Locate the cell with the specified text and output its (X, Y) center coordinate. 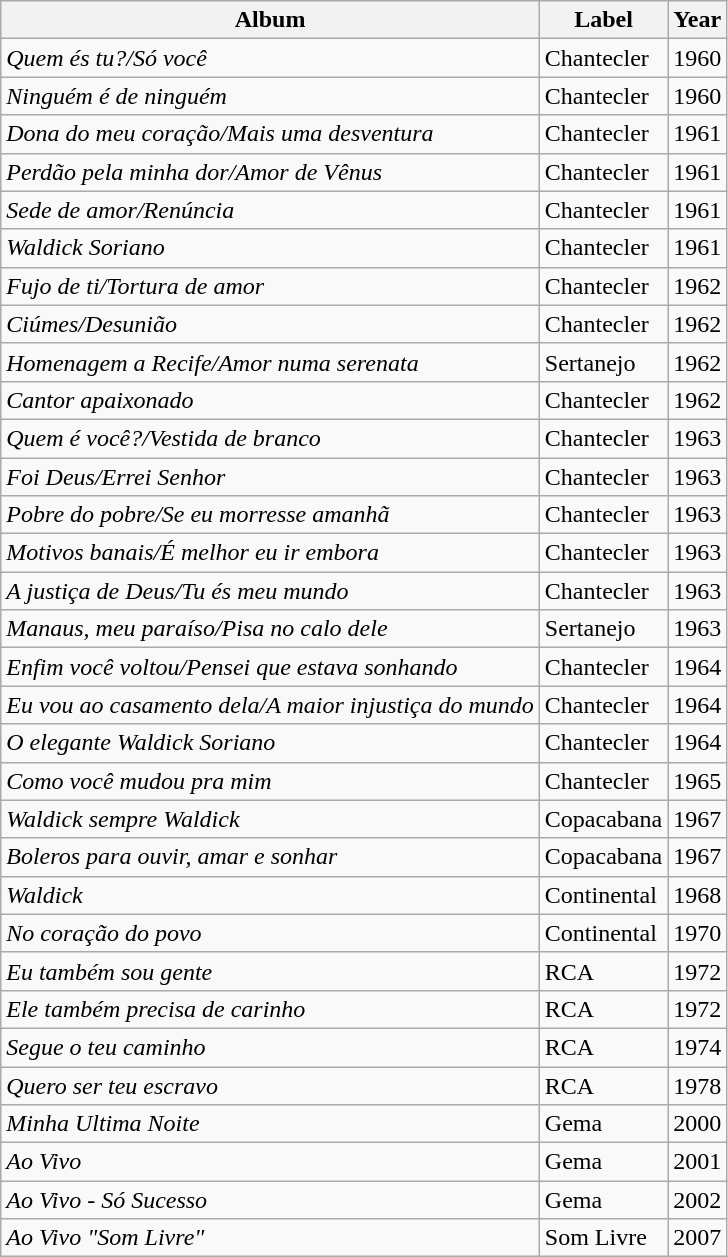
Eu também sou gente (270, 971)
2002 (698, 1200)
Album (270, 20)
Manaus, meu paraíso/Pisa no calo dele (270, 629)
2000 (698, 1124)
1974 (698, 1047)
2007 (698, 1238)
Ao Vivo "Som Livre" (270, 1238)
Waldick (270, 895)
Quero ser teu escravo (270, 1085)
Dona do meu coração/Mais uma desventura (270, 134)
Ao Vivo (270, 1162)
Sede de amor/Renúncia (270, 210)
Minha Ultima Noite (270, 1124)
Como você mudou pra mim (270, 781)
Fujo de ti/Tortura de amor (270, 286)
2001 (698, 1162)
Ao Vivo - Só Sucesso (270, 1200)
Eu vou ao casamento dela/A maior injustiça do mundo (270, 705)
Motivos banais/É melhor eu ir embora (270, 553)
Pobre do pobre/Se eu morresse amanhã (270, 515)
Waldick Soriano (270, 248)
No coração do povo (270, 933)
Ninguém é de ninguém (270, 96)
Cantor apaixonado (270, 400)
Som Livre (603, 1238)
Ele também precisa de carinho (270, 1009)
O elegante Waldick Soriano (270, 743)
A justiça de Deus/Tu és meu mundo (270, 591)
1965 (698, 781)
Label (603, 20)
1970 (698, 933)
Quem és tu?/Só você (270, 58)
Enfim você voltou/Pensei que estava sonhando (270, 667)
Foi Deus/Errei Senhor (270, 477)
1968 (698, 895)
Year (698, 20)
Boleros para ouvir, amar e sonhar (270, 857)
Homenagem a Recife/Amor numa serenata (270, 362)
Waldick sempre Waldick (270, 819)
Quem é você?/Vestida de branco (270, 438)
Segue o teu caminho (270, 1047)
1978 (698, 1085)
Perdão pela minha dor/Amor de Vênus (270, 172)
Ciúmes/Desunião (270, 324)
